Capture the cell that displays the provided text and extract its (X, Y) central coordinate. 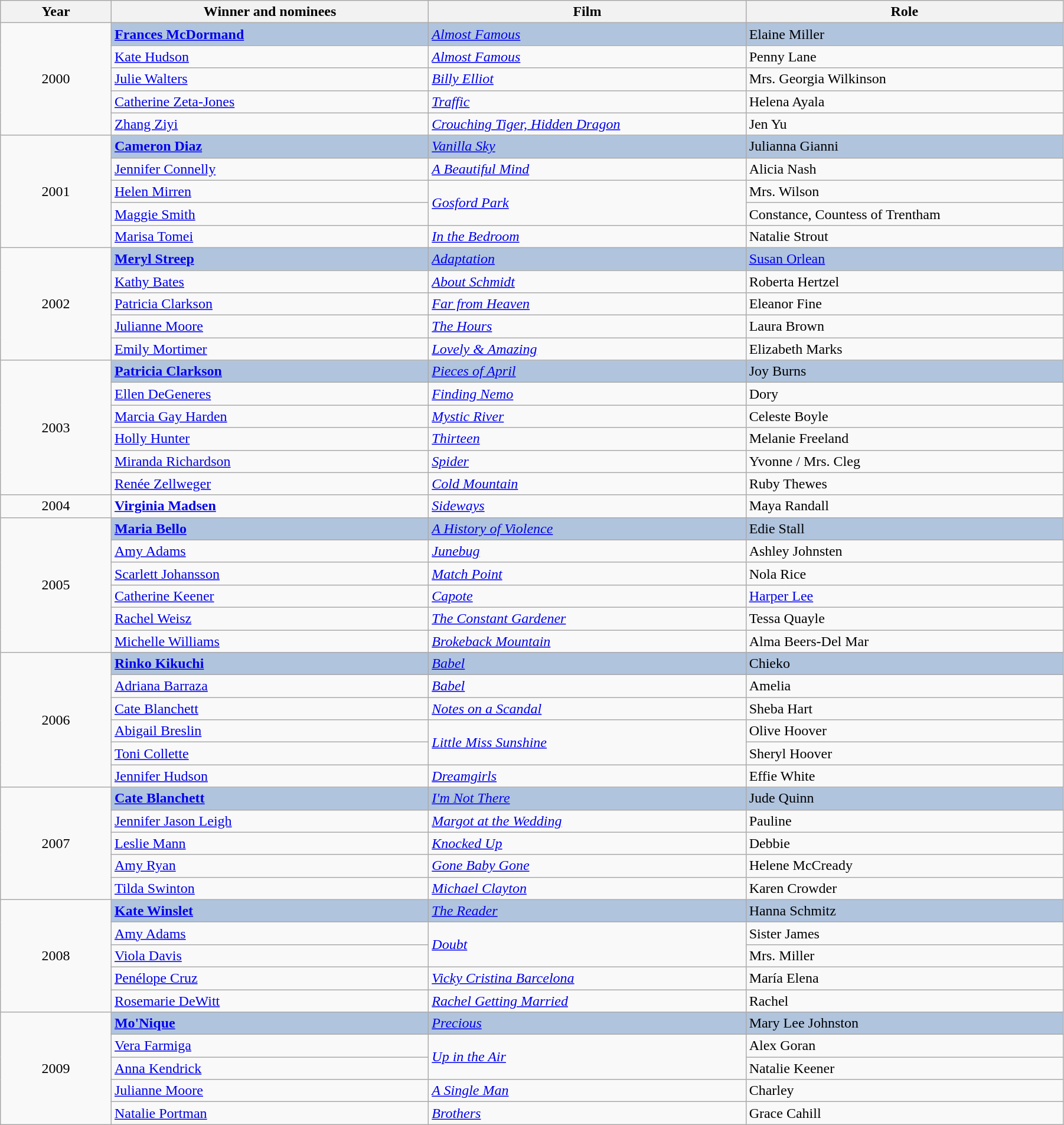
Jude Quinn (905, 798)
Role (905, 12)
Lovely & Amazing (587, 349)
Mary Lee Johnston (905, 1023)
Hanna Schmitz (905, 911)
Roberta Hertzel (905, 282)
2004 (56, 506)
Emily Mortimer (269, 349)
Celeste Boyle (905, 416)
Kathy Bates (269, 282)
Tessa Quayle (905, 618)
Mo'Nique (269, 1023)
The Constant Gardener (587, 618)
Rachel (905, 1001)
Adaptation (587, 259)
Maggie Smith (269, 214)
Alicia Nash (905, 169)
Frances McDormand (269, 34)
Joy Burns (905, 371)
Alex Goran (905, 1046)
Nola Rice (905, 573)
Traffic (587, 102)
About Schmidt (587, 282)
Marcia Gay Harden (269, 416)
Ruby Thewes (905, 484)
I'm Not There (587, 798)
Olive Hoover (905, 731)
Maya Randall (905, 506)
2001 (56, 191)
Winner and nominees (269, 12)
Capote (587, 596)
Tilda Swinton (269, 888)
Amy Ryan (269, 866)
Jennifer Jason Leigh (269, 821)
2005 (56, 585)
In the Bedroom (587, 236)
Sideways (587, 506)
Match Point (587, 573)
Constance, Countess of Trentham (905, 214)
Up in the Air (587, 1057)
Gone Baby Gone (587, 866)
Brothers (587, 1113)
Natalie Portman (269, 1113)
Knocked Up (587, 843)
Debbie (905, 843)
Melanie Freeland (905, 439)
Jennifer Hudson (269, 776)
Catherine Keener (269, 596)
Vera Farmiga (269, 1046)
2003 (56, 428)
Leslie Mann (269, 843)
Natalie Keener (905, 1068)
Mystic River (587, 416)
Susan Orlean (905, 259)
2002 (56, 304)
2000 (56, 79)
Adriana Barraza (269, 686)
Film (587, 12)
Rachel Weisz (269, 618)
Vicky Cristina Barcelona (587, 978)
Rinko Kikuchi (269, 664)
Holly Hunter (269, 439)
Penélope Cruz (269, 978)
Doubt (587, 944)
Julie Walters (269, 79)
2006 (56, 720)
Vanilla Sky (587, 146)
Michael Clayton (587, 888)
2007 (56, 843)
Jennifer Connelly (269, 169)
Karen Crowder (905, 888)
Year (56, 12)
Alma Beers-Del Mar (905, 641)
Julianna Gianni (905, 146)
Ashley Johnsten (905, 551)
Margot at the Wedding (587, 821)
Marisa Tomei (269, 236)
Grace Cahill (905, 1113)
Crouching Tiger, Hidden Dragon (587, 124)
Pieces of April (587, 371)
Cold Mountain (587, 484)
Junebug (587, 551)
Brokeback Mountain (587, 641)
Yvonne / Mrs. Cleg (905, 461)
Harper Lee (905, 596)
Kate Winslet (269, 911)
Mrs. Wilson (905, 191)
Chieko (905, 664)
A History of Violence (587, 529)
Billy Elliot (587, 79)
Michelle Williams (269, 641)
Gosford Park (587, 203)
Scarlett Johansson (269, 573)
Spider (587, 461)
Precious (587, 1023)
2009 (56, 1068)
Rosemarie DeWitt (269, 1001)
Laura Brown (905, 327)
Mrs. Georgia Wilkinson (905, 79)
Rachel Getting Married (587, 1001)
Finding Nemo (587, 394)
Dreamgirls (587, 776)
Far from Heaven (587, 304)
Renée Zellweger (269, 484)
Elizabeth Marks (905, 349)
Anna Kendrick (269, 1068)
Kate Hudson (269, 57)
Helen Mirren (269, 191)
Charley (905, 1091)
Penny Lane (905, 57)
Zhang Ziyi (269, 124)
A Single Man (587, 1091)
Catherine Zeta-Jones (269, 102)
Effie White (905, 776)
Dory (905, 394)
Sheba Hart (905, 709)
Miranda Richardson (269, 461)
Viola Davis (269, 956)
The Hours (587, 327)
Abigail Breslin (269, 731)
Toni Collette (269, 754)
Cameron Diaz (269, 146)
Maria Bello (269, 529)
Mrs. Miller (905, 956)
Meryl Streep (269, 259)
Sister James (905, 933)
Elaine Miller (905, 34)
María Elena (905, 978)
Amelia (905, 686)
Sheryl Hoover (905, 754)
Helene McCready (905, 866)
Helena Ayala (905, 102)
Ellen DeGeneres (269, 394)
Little Miss Sunshine (587, 742)
Edie Stall (905, 529)
Thirteen (587, 439)
The Reader (587, 911)
Notes on a Scandal (587, 709)
Natalie Strout (905, 236)
Virginia Madsen (269, 506)
2008 (56, 956)
Eleanor Fine (905, 304)
Jen Yu (905, 124)
A Beautiful Mind (587, 169)
Pauline (905, 821)
